Return [X, Y] of the center of cell containing provided text 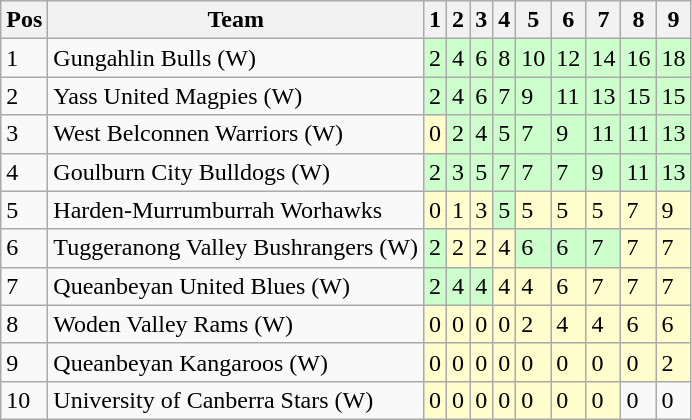
12 [568, 58]
University of Canberra Stars (W) [236, 400]
Goulburn City Bulldogs (W) [236, 172]
Team [236, 20]
14 [604, 58]
Yass United Magpies (W) [236, 96]
Tuggeranong Valley Bushrangers (W) [236, 248]
18 [674, 58]
Queanbeyan United Blues (W) [236, 286]
Queanbeyan Kangaroos (W) [236, 362]
Pos [24, 20]
Gungahlin Bulls (W) [236, 58]
Harden-Murrumburrah Worhawks [236, 210]
Woden Valley Rams (W) [236, 324]
16 [638, 58]
West Belconnen Warriors (W) [236, 134]
